Return (X, Y) of the center of cell containing provided text 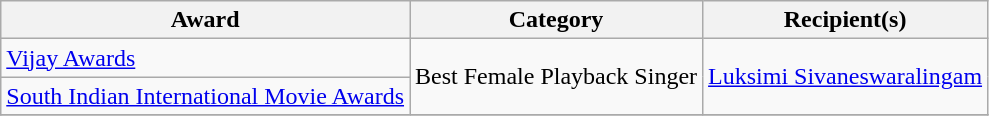
Recipient(s) (846, 20)
South Indian International Movie Awards (206, 96)
Award (206, 20)
Vijay Awards (206, 58)
Best Female Playback Singer (556, 77)
Luksimi Sivaneswaralingam (846, 77)
Category (556, 20)
